Output the (x, y) coordinate of the center of the cell containing the given text.  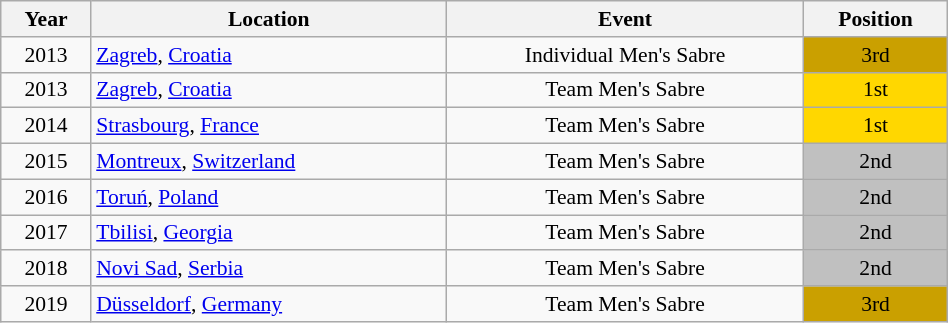
Novi Sad, Serbia (268, 269)
Year (46, 19)
2014 (46, 126)
Position (876, 19)
2018 (46, 269)
Event (625, 19)
2019 (46, 304)
Location (268, 19)
Montreux, Switzerland (268, 162)
Düsseldorf, Germany (268, 304)
Toruń, Poland (268, 197)
2015 (46, 162)
2016 (46, 197)
Tbilisi, Georgia (268, 233)
Strasbourg, France (268, 126)
2017 (46, 233)
Individual Men's Sabre (625, 55)
